Search for the cell housing the specified text and yield its [X, Y] center coordinate. 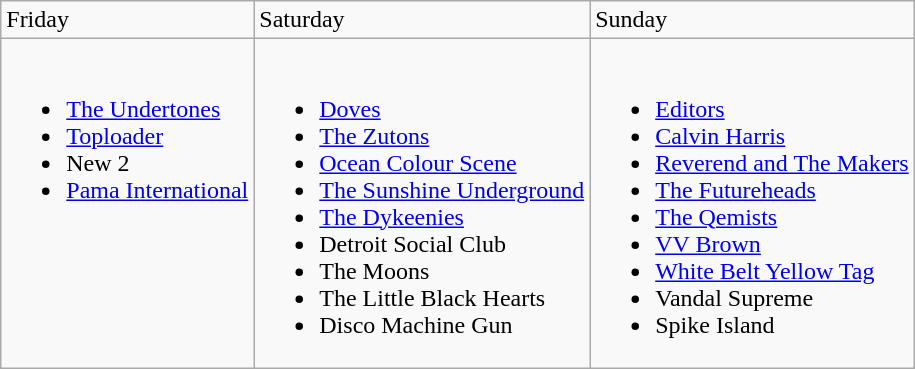
The UndertonesToploaderNew 2Pama International [128, 204]
DovesThe ZutonsOcean Colour SceneThe Sunshine UndergroundThe DykeeniesDetroit Social ClubThe MoonsThe Little Black HeartsDisco Machine Gun [422, 204]
Saturday [422, 20]
EditorsCalvin HarrisReverend and The MakersThe FutureheadsThe QemistsVV BrownWhite Belt Yellow TagVandal SupremeSpike Island [752, 204]
Sunday [752, 20]
Friday [128, 20]
